For the text-containing cell, return its midpoint in [X, Y] coordinate format. 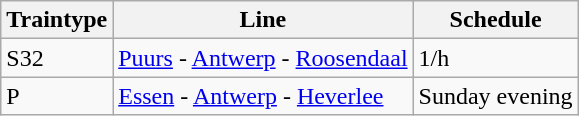
Schedule [496, 20]
Sunday evening [496, 96]
S32 [57, 58]
1/h [496, 58]
Essen - Antwerp - Heverlee [263, 96]
P [57, 96]
Line [263, 20]
Traintype [57, 20]
Puurs - Antwerp - Roosendaal [263, 58]
